Pinpoint the cell where the given text exists, returning its [X, Y] midpoint coordinate. 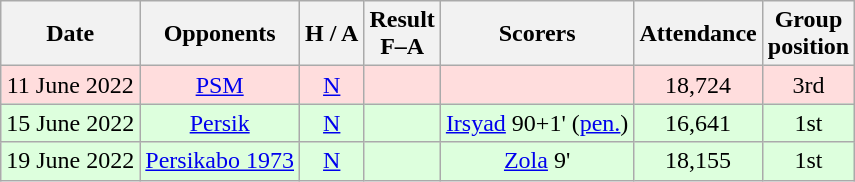
16,641 [698, 123]
ResultF–A [402, 34]
Scorers [537, 34]
18,724 [698, 85]
H / A [332, 34]
11 June 2022 [70, 85]
Persik [220, 123]
18,155 [698, 161]
Date [70, 34]
Groupposition [808, 34]
Irsyad 90+1' (pen.) [537, 123]
PSM [220, 85]
15 June 2022 [70, 123]
3rd [808, 85]
Attendance [698, 34]
19 June 2022 [70, 161]
Persikabo 1973 [220, 161]
Zola 9' [537, 161]
Opponents [220, 34]
